Output the (X, Y) coordinate of the center of the cell containing the given text.  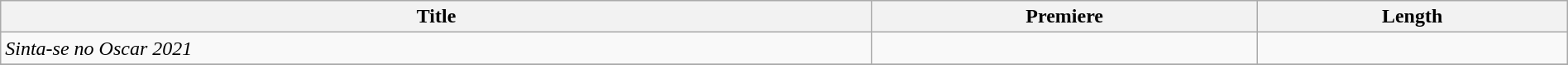
Sinta-se no Oscar 2021 (437, 48)
Title (437, 17)
Premiere (1064, 17)
Length (1413, 17)
